Scan for the cell matching the given text and deliver its (X, Y) coordinate at center. 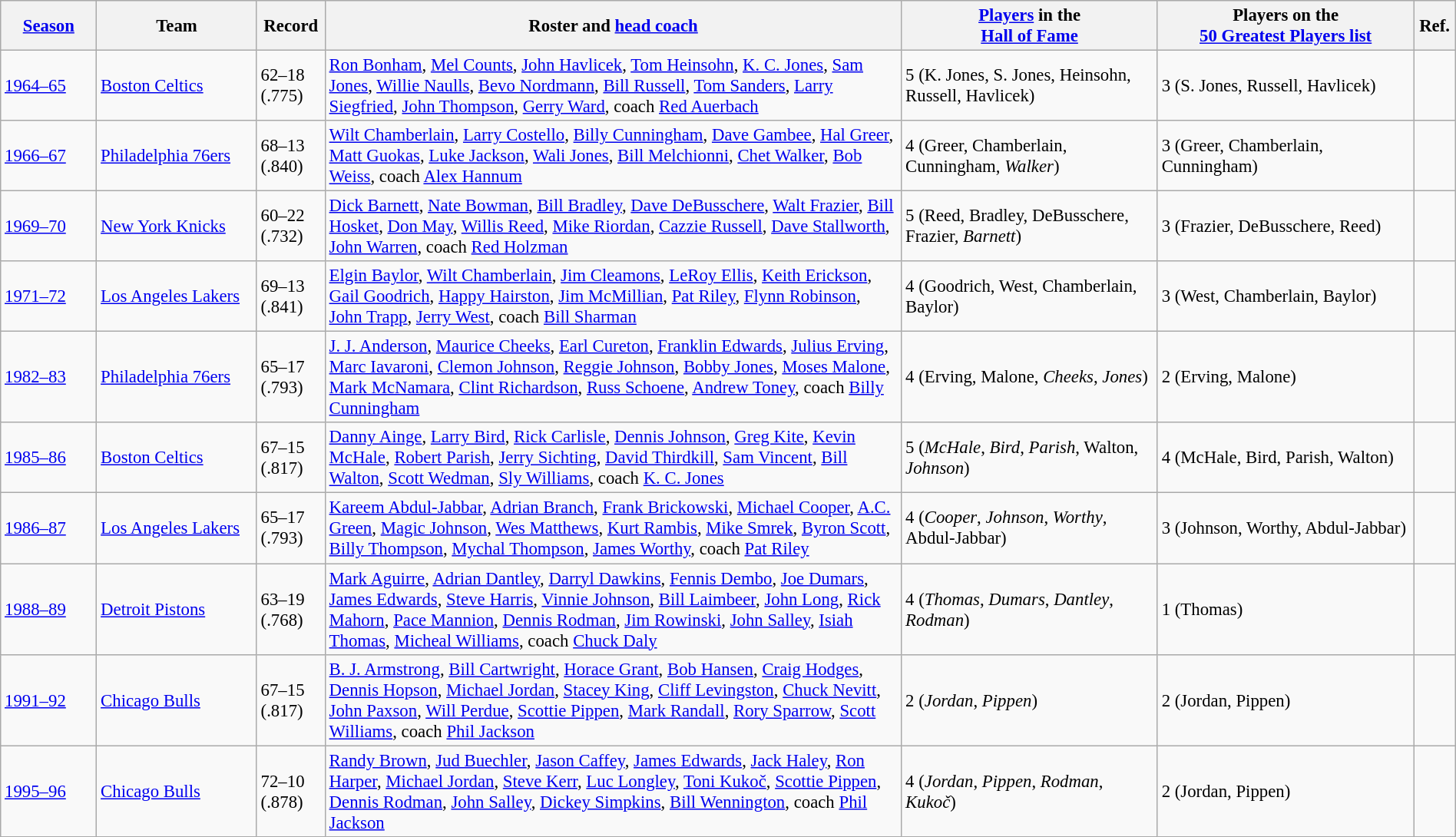
4 (Erving, Malone, Cheeks, Jones) (1030, 378)
1988–89 (49, 610)
1982–83 (49, 378)
68–13 (.840) (290, 156)
5 (K. Jones, S. Jones, Heinsohn, Russell, Havlicek) (1030, 86)
1995–96 (49, 791)
4 (Greer, Chamberlain, Cunningham, Walker) (1030, 156)
60–22 (.732) (290, 227)
4 (Cooper, Johnson, Worthy, Abdul-Jabbar) (1030, 528)
Season (49, 26)
3 (West, Chamberlain, Baylor) (1286, 296)
3 (S. Jones, Russell, Havlicek) (1286, 86)
1 (Thomas) (1286, 610)
1991–92 (49, 700)
New York Knicks (177, 227)
Detroit Pistons (177, 610)
1969–70 (49, 227)
63–19 (.768) (290, 610)
1964–65 (49, 86)
Players on the50 Greatest Players list (1286, 26)
3 (Greer, Chamberlain, Cunningham) (1286, 156)
72–10 (.878) (290, 791)
4 (Thomas, Dumars, Dantley, Rodman) (1030, 610)
5 (McHale, Bird, Parish, Walton, Johnson) (1030, 458)
3 (Johnson, Worthy, Abdul-Jabbar) (1286, 528)
Players in the Hall of Fame (1030, 26)
1985–86 (49, 458)
4 (McHale, Bird, Parish, Walton) (1286, 458)
Record (290, 26)
Team (177, 26)
1966–67 (49, 156)
Roster and head coach (613, 26)
1971–72 (49, 296)
Ref. (1434, 26)
5 (Reed, Bradley, DeBusschere, Frazier, Barnett) (1030, 227)
4 (Goodrich, West, Chamberlain, Baylor) (1030, 296)
62–18 (.775) (290, 86)
1986–87 (49, 528)
2 (Erving, Malone) (1286, 378)
4 (Jordan, Pippen, Rodman, Kukoč) (1030, 791)
69–13 (.841) (290, 296)
3 (Frazier, DeBusschere, Reed) (1286, 227)
